Return [x, y] of the center of cell containing provided text 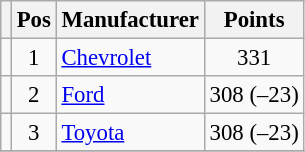
1 [34, 58]
Points [254, 20]
2 [34, 95]
Ford [130, 95]
Chevrolet [130, 58]
3 [34, 133]
Manufacturer [130, 20]
Toyota [130, 133]
331 [254, 58]
Pos [34, 20]
